Detect which cell encompasses the target text, then output its (x, y) center coordinate. 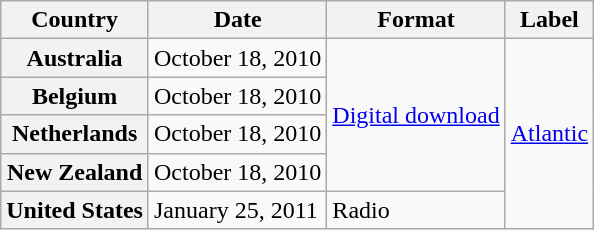
United States (75, 210)
Australia (75, 58)
New Zealand (75, 172)
Format (416, 20)
Belgium (75, 96)
Atlantic (549, 134)
January 25, 2011 (237, 210)
Label (549, 20)
Date (237, 20)
Country (75, 20)
Netherlands (75, 134)
Digital download (416, 115)
Radio (416, 210)
